Find where the given text appears and provide that cell's center as [x, y] coordinate. 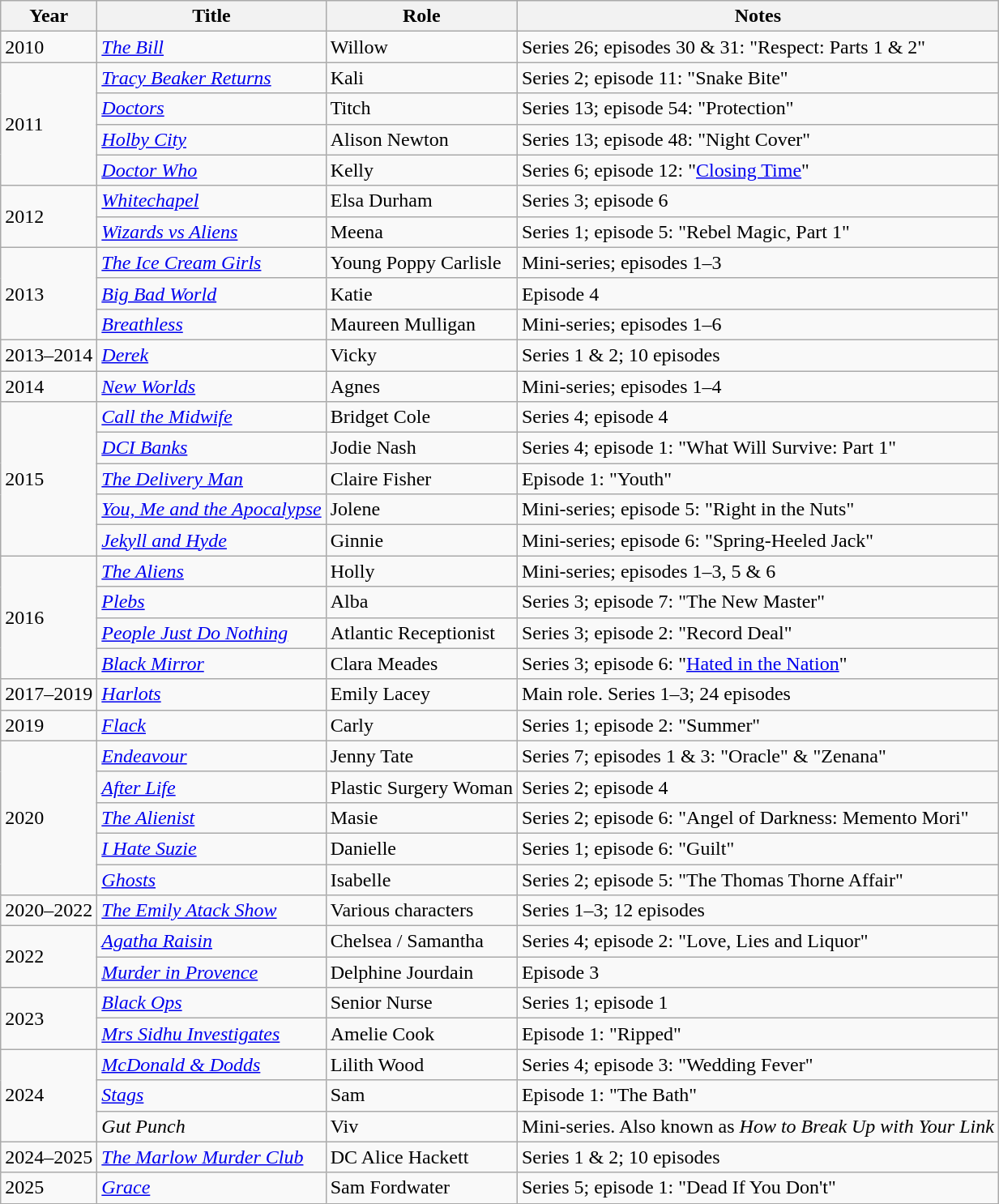
2025 [49, 1188]
The Emily Atack Show [211, 911]
Holby City [211, 139]
Mrs Sidhu Investigates [211, 1034]
Episode 3 [758, 972]
2022 [49, 957]
You, Me and the Apocalypse [211, 510]
Various characters [421, 911]
2019 [49, 725]
New Worlds [211, 386]
Black Ops [211, 1003]
Sam [421, 1095]
Series 7; episodes 1 & 3: "Oracle" & "Zenana" [758, 756]
Series 3; episode 7: "The New Master" [758, 602]
Chelsea / Samantha [421, 941]
DCI Banks [211, 448]
Jekyll and Hyde [211, 540]
After Life [211, 787]
Alison Newton [421, 139]
I Hate Suzie [211, 848]
Series 1–3; 12 episodes [758, 911]
Murder in Provence [211, 972]
Mini-series; episodes 1–3 [758, 263]
Mini-series; episodes 1–3, 5 & 6 [758, 571]
Ghosts [211, 879]
2017–2019 [49, 694]
Holly [421, 571]
Series 26; episodes 30 & 31: "Respect: Parts 1 & 2" [758, 47]
2020 [49, 818]
Claire Fisher [421, 479]
2010 [49, 47]
2015 [49, 479]
Willow [421, 47]
Danielle [421, 848]
2011 [49, 124]
Kelly [421, 170]
Bridget Cole [421, 417]
Emily Lacey [421, 694]
Mini-series. Also known as How to Break Up with Your Link [758, 1126]
DC Alice Hackett [421, 1157]
Mini-series; episodes 1–4 [758, 386]
Mini-series; episode 5: "Right in the Nuts" [758, 510]
Carly [421, 725]
Mini-series; episodes 1–6 [758, 324]
2013 [49, 293]
Main role. Series 1–3; 24 episodes [758, 694]
Harlots [211, 694]
Episode 1: "The Bath" [758, 1095]
Series 13; episode 54: "Protection" [758, 109]
Series 2; episode 4 [758, 787]
Wizards vs Aliens [211, 232]
Stags [211, 1095]
The Delivery Man [211, 479]
Doctors [211, 109]
Elsa Durham [421, 201]
Gut Punch [211, 1126]
Jolene [421, 510]
Senior Nurse [421, 1003]
Series 1; episode 5: "Rebel Magic, Part 1" [758, 232]
Sam Fordwater [421, 1188]
Agatha Raisin [211, 941]
Doctor Who [211, 170]
The Ice Cream Girls [211, 263]
Series 6; episode 12: "Closing Time" [758, 170]
Flack [211, 725]
2024 [49, 1095]
Series 2; episode 5: "The Thomas Thorne Affair" [758, 879]
Series 2; episode 11: "Snake Bite" [758, 78]
The Marlow Murder Club [211, 1157]
Masie [421, 818]
Series 4; episode 4 [758, 417]
Whitechapel [211, 201]
Viv [421, 1126]
Episode 1: "Ripped" [758, 1034]
Vicky [421, 355]
McDonald & Dodds [211, 1065]
Plebs [211, 602]
The Bill [211, 47]
Isabelle [421, 879]
2024–2025 [49, 1157]
2013–2014 [49, 355]
Year [49, 16]
Series 5; episode 1: "Dead If You Don't" [758, 1188]
Series 1; episode 2: "Summer" [758, 725]
The Aliens [211, 571]
Maureen Mulligan [421, 324]
2016 [49, 617]
Grace [211, 1188]
Black Mirror [211, 664]
Series 1; episode 6: "Guilt" [758, 848]
Series 4; episode 3: "Wedding Fever" [758, 1065]
Breathless [211, 324]
Young Poppy Carlisle [421, 263]
Role [421, 16]
Series 3; episode 2: "Record Deal" [758, 633]
Kali [421, 78]
Episode 4 [758, 293]
Series 4; episode 2: "Love, Lies and Liquor" [758, 941]
Derek [211, 355]
2020–2022 [49, 911]
Series 2; episode 6: "Angel of Darkness: Memento Mori" [758, 818]
Lilith Wood [421, 1065]
Series 1; episode 1 [758, 1003]
Series 3; episode 6: "Hated in the Nation" [758, 664]
Katie [421, 293]
2012 [49, 216]
Alba [421, 602]
Mini-series; episode 6: "Spring-Heeled Jack" [758, 540]
Plastic Surgery Woman [421, 787]
Title [211, 16]
Amelie Cook [421, 1034]
Ginnie [421, 540]
Clara Meades [421, 664]
People Just Do Nothing [211, 633]
Series 4; episode 1: "What Will Survive: Part 1" [758, 448]
Jodie Nash [421, 448]
Series 13; episode 48: "Night Cover" [758, 139]
Big Bad World [211, 293]
Atlantic Receptionist [421, 633]
Delphine Jourdain [421, 972]
Episode 1: "Youth" [758, 479]
The Alienist [211, 818]
Series 3; episode 6 [758, 201]
Call the Midwife [211, 417]
Titch [421, 109]
Meena [421, 232]
2023 [49, 1018]
Endeavour [211, 756]
Notes [758, 16]
Tracy Beaker Returns [211, 78]
Jenny Tate [421, 756]
2014 [49, 386]
Agnes [421, 386]
